For the text-containing cell, return its midpoint in [x, y] coordinate format. 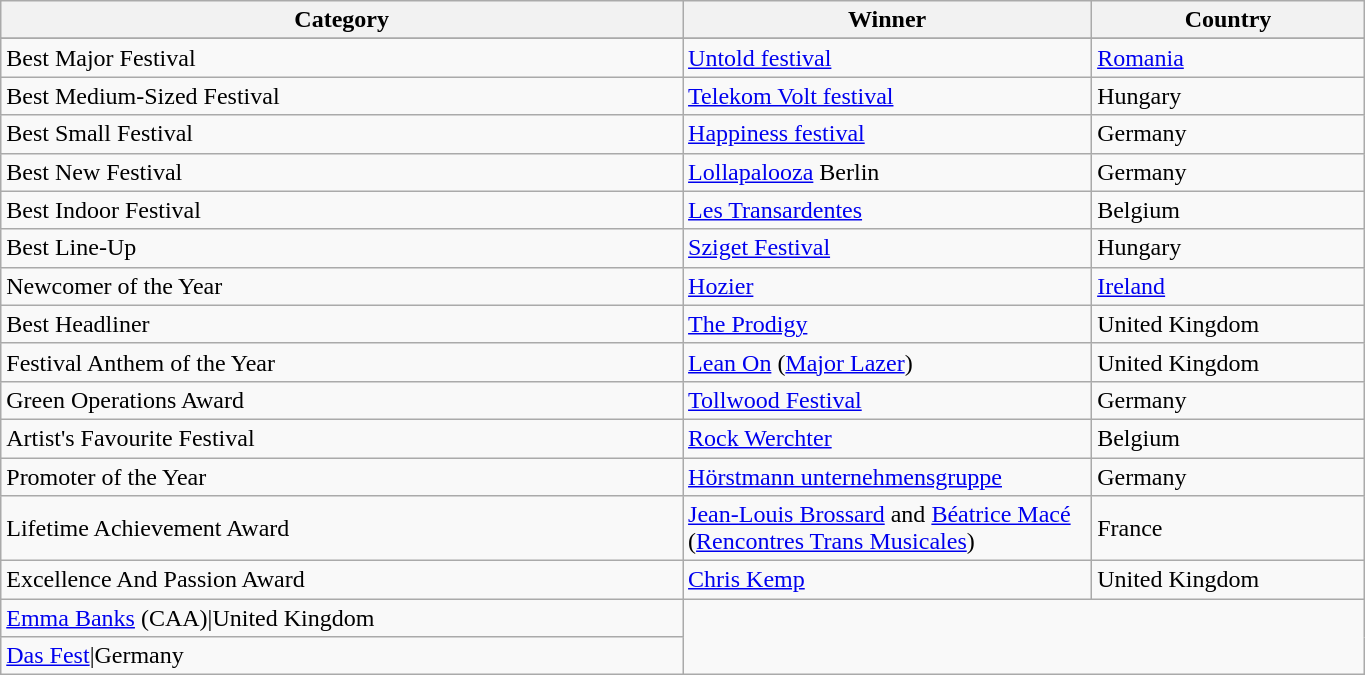
Les Transardentes [888, 210]
Untold festival [888, 58]
Excellence And Passion Award [342, 580]
Emma Banks (CAA)|United Kingdom [342, 618]
Lean On (Major Lazer) [888, 362]
France [1228, 528]
Best Line-Up [342, 248]
Das Fest|Germany [342, 656]
Lifetime Achievement Award [342, 528]
Best New Festival [342, 172]
Lollapalooza Berlin [888, 172]
Category [342, 20]
Romania [1228, 58]
Country [1228, 20]
Ireland [1228, 286]
Best Headliner [342, 324]
Happiness festival [888, 134]
Artist's Favourite Festival [342, 438]
Green Operations Award [342, 400]
The Prodigy [888, 324]
Promoter of the Year [342, 477]
Newcomer of the Year [342, 286]
Sziget Festival [888, 248]
Best Major Festival [342, 58]
Winner [888, 20]
Jean-Louis Brossard and Béatrice Macé (Rencontres Trans Musicales) [888, 528]
Rock Werchter [888, 438]
Telekom Volt festival [888, 96]
Hozier [888, 286]
Festival Anthem of the Year [342, 362]
Best Small Festival [342, 134]
Tollwood Festival [888, 400]
Best Medium-Sized Festival [342, 96]
Hörstmann unternehmensgruppe [888, 477]
Chris Kemp [888, 580]
Best Indoor Festival [342, 210]
